Output the [x, y] coordinate of the center of the cell containing the given text.  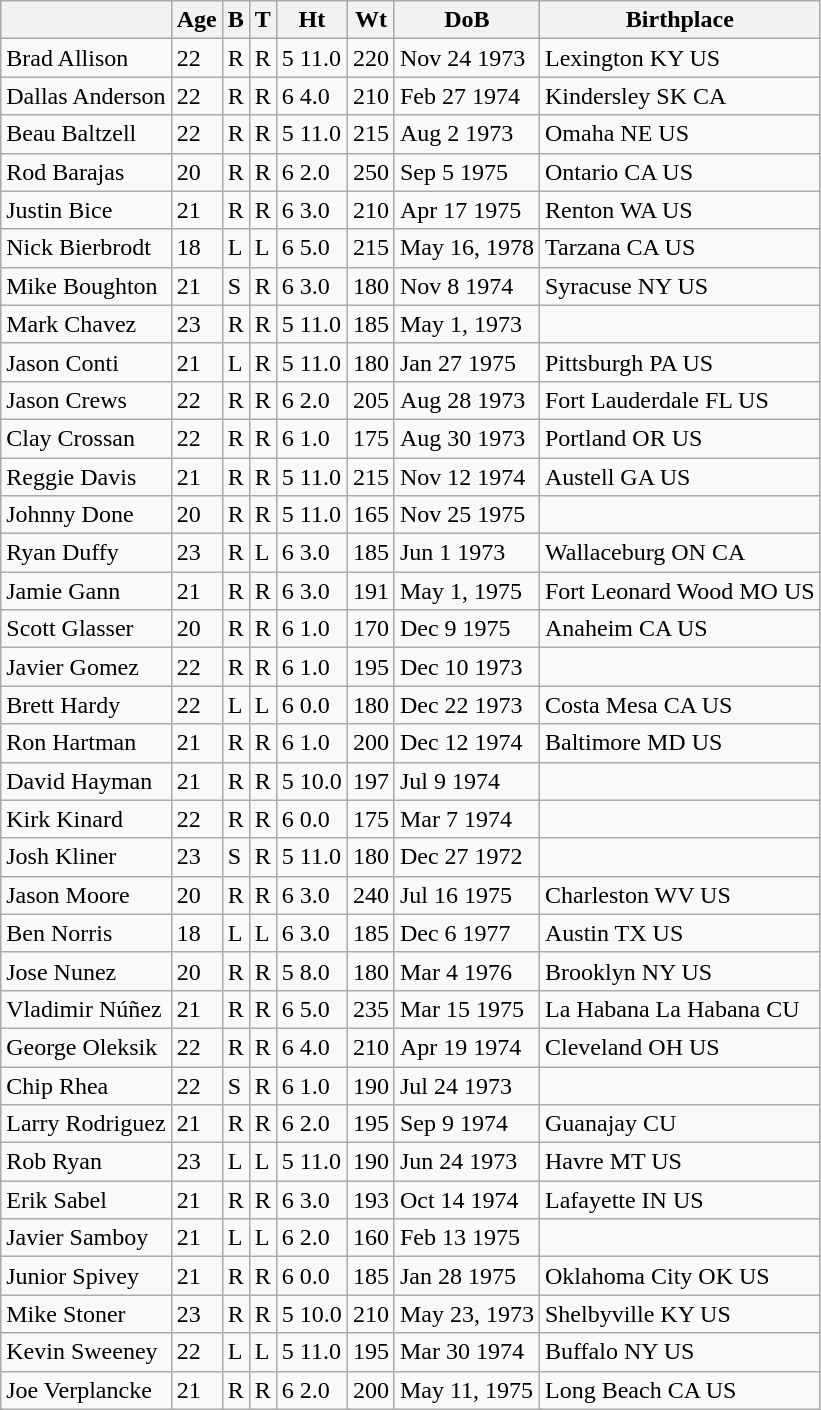
Dec 27 1972 [466, 857]
Buffalo NY US [680, 1352]
Jamie Gann [86, 591]
Chip Rhea [86, 1085]
Sep 5 1975 [466, 172]
Sep 9 1974 [466, 1124]
Pittsburgh PA US [680, 362]
Jan 27 1975 [466, 362]
Scott Glasser [86, 629]
Tarzana CA US [680, 248]
Dec 9 1975 [466, 629]
Rob Ryan [86, 1162]
Brett Hardy [86, 705]
Nick Bierbrodt [86, 248]
Guanajay CU [680, 1124]
Mark Chavez [86, 324]
220 [370, 58]
Kevin Sweeney [86, 1352]
Rod Barajas [86, 172]
Junior Spivey [86, 1276]
Ontario CA US [680, 172]
Omaha NE US [680, 134]
Wallaceburg ON CA [680, 553]
May 23, 1973 [466, 1314]
Mar 7 1974 [466, 819]
Ht [312, 20]
Brooklyn NY US [680, 971]
May 1, 1973 [466, 324]
La Habana La Habana CU [680, 1009]
235 [370, 1009]
Ben Norris [86, 933]
Nov 25 1975 [466, 515]
Long Beach CA US [680, 1390]
Josh Kliner [86, 857]
Larry Rodriguez [86, 1124]
Beau Baltzell [86, 134]
T [262, 20]
165 [370, 515]
Johnny Done [86, 515]
Vladimir Núñez [86, 1009]
Feb 27 1974 [466, 96]
May 1, 1975 [466, 591]
Fort Leonard Wood MO US [680, 591]
Oct 14 1974 [466, 1200]
Aug 30 1973 [466, 438]
Jun 24 1973 [466, 1162]
Dallas Anderson [86, 96]
197 [370, 781]
Nov 24 1973 [466, 58]
Jose Nunez [86, 971]
Nov 12 1974 [466, 477]
Jan 28 1975 [466, 1276]
B [236, 20]
Birthplace [680, 20]
Syracuse NY US [680, 286]
Aug 28 1973 [466, 400]
Oklahoma City OK US [680, 1276]
Dec 22 1973 [466, 705]
193 [370, 1200]
Lexington KY US [680, 58]
Mar 30 1974 [466, 1352]
Jason Conti [86, 362]
Ron Hartman [86, 743]
Austell GA US [680, 477]
240 [370, 895]
May 11, 1975 [466, 1390]
Apr 17 1975 [466, 210]
Nov 8 1974 [466, 286]
Joe Verplancke [86, 1390]
Dec 10 1973 [466, 667]
Mike Stoner [86, 1314]
George Oleksik [86, 1047]
205 [370, 400]
Costa Mesa CA US [680, 705]
Jun 1 1973 [466, 553]
Mike Boughton [86, 286]
Kindersley SK CA [680, 96]
Jul 16 1975 [466, 895]
Cleveland OH US [680, 1047]
250 [370, 172]
Javier Gomez [86, 667]
Ryan Duffy [86, 553]
Mar 4 1976 [466, 971]
Apr 19 1974 [466, 1047]
160 [370, 1238]
191 [370, 591]
Dec 6 1977 [466, 933]
5 8.0 [312, 971]
Havre MT US [680, 1162]
Kirk Kinard [86, 819]
David Hayman [86, 781]
Jason Moore [86, 895]
Lafayette IN US [680, 1200]
Aug 2 1973 [466, 134]
Brad Allison [86, 58]
Mar 15 1975 [466, 1009]
Jul 24 1973 [466, 1085]
Feb 13 1975 [466, 1238]
Shelbyville KY US [680, 1314]
Portland OR US [680, 438]
Wt [370, 20]
Dec 12 1974 [466, 743]
Jul 9 1974 [466, 781]
May 16, 1978 [466, 248]
Fort Lauderdale FL US [680, 400]
Baltimore MD US [680, 743]
DoB [466, 20]
Austin TX US [680, 933]
Reggie Davis [86, 477]
Erik Sabel [86, 1200]
Clay Crossan [86, 438]
Age [196, 20]
Renton WA US [680, 210]
Charleston WV US [680, 895]
Javier Samboy [86, 1238]
Jason Crews [86, 400]
Justin Bice [86, 210]
Anaheim CA US [680, 629]
170 [370, 629]
